For the text-containing cell, return its midpoint in (X, Y) coordinate format. 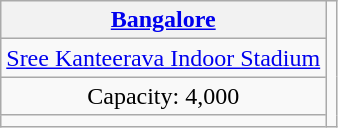
Sree Kanteerava Indoor Stadium (164, 58)
Bangalore (164, 20)
Capacity: 4,000 (164, 96)
